Determine the (x, y) coordinate at the center of the cell enclosing the given text.  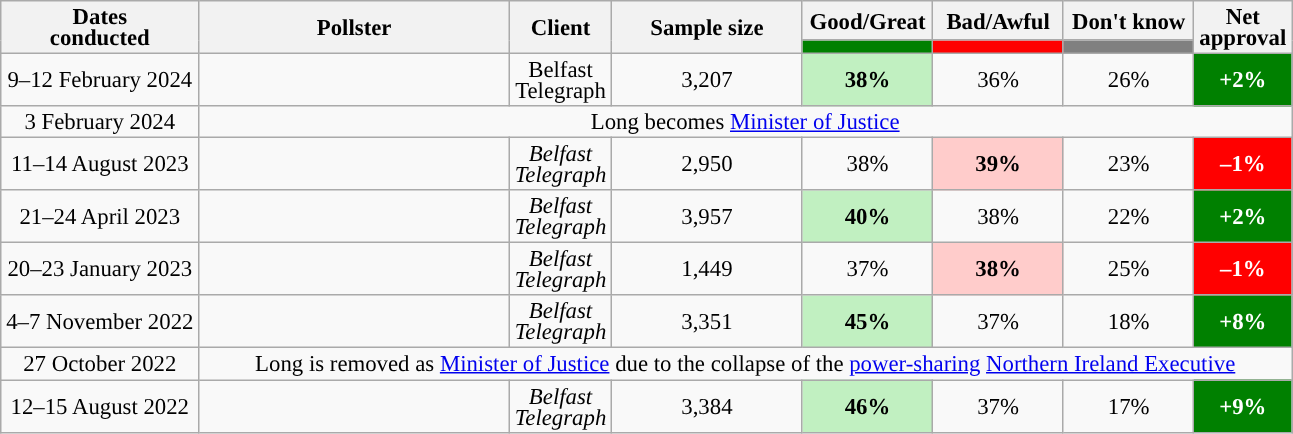
Long is removed as Minister of Justice due to the collapse of the power-sharing Northern Ireland Executive (746, 364)
3,384 (708, 406)
Long becomes Minister of Justice (746, 122)
Don't know (1128, 20)
17% (1128, 406)
Datesconducted (100, 28)
1,449 (708, 270)
Client (560, 28)
3,351 (708, 322)
Bad/Awful (998, 20)
3,957 (708, 216)
46% (868, 406)
18% (1128, 322)
45% (868, 322)
23% (1128, 164)
+8% (1243, 322)
36% (998, 80)
4–7 November 2022 (100, 322)
21–24 April 2023 (100, 216)
Net approval (1243, 28)
39% (998, 164)
25% (1128, 270)
Pollster (354, 28)
+9% (1243, 406)
3,207 (708, 80)
12–15 August 2022 (100, 406)
22% (1128, 216)
27 October 2022 (100, 364)
Sample size (708, 28)
40% (868, 216)
11–14 August 2023 (100, 164)
3 February 2024 (100, 122)
9–12 February 2024 (100, 80)
Good/Great (868, 20)
20–23 January 2023 (100, 270)
2,950 (708, 164)
26% (1128, 80)
